Output the (x, y) coordinate of the center of the cell containing the given text.  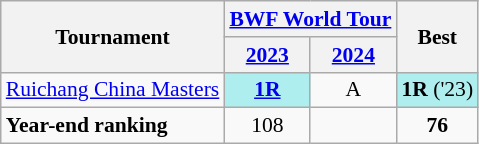
108 (267, 126)
1R (267, 90)
Year-end ranking (113, 126)
1R ('23) (437, 90)
A (353, 90)
Ruichang China Masters (113, 90)
Best (437, 36)
2024 (353, 55)
2023 (267, 55)
BWF World Tour (310, 19)
76 (437, 126)
Tournament (113, 36)
